For the text-containing cell, return its midpoint in [X, Y] coordinate format. 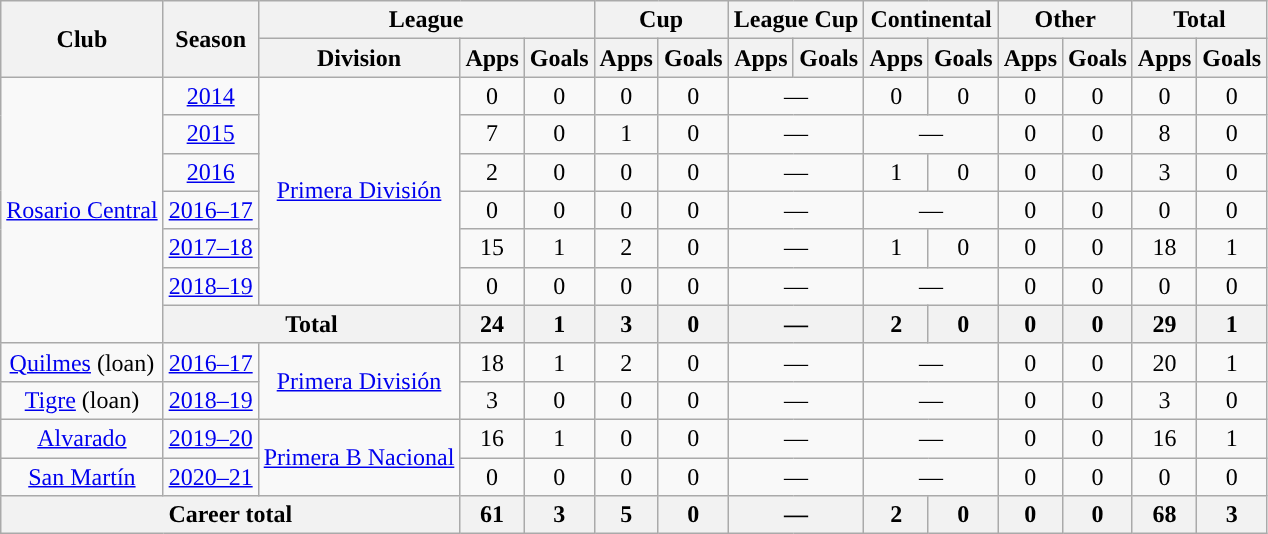
League [426, 20]
15 [492, 248]
7 [492, 134]
Other [1065, 20]
San Martín [82, 477]
2017–18 [210, 248]
24 [492, 324]
68 [1164, 515]
2020–21 [210, 477]
Tigre (loan) [82, 400]
61 [492, 515]
Rosario Central [82, 210]
2014 [210, 96]
League Cup [796, 20]
5 [626, 515]
Alvarado [82, 438]
Season [210, 39]
Division [359, 58]
2016 [210, 172]
20 [1164, 362]
Career total [230, 515]
Continental [931, 20]
Club [82, 39]
Cup [661, 20]
Primera B Nacional [359, 457]
Quilmes (loan) [82, 362]
29 [1164, 324]
8 [1164, 134]
2015 [210, 134]
2019–20 [210, 438]
